Return (x, y) of the center of cell containing provided text 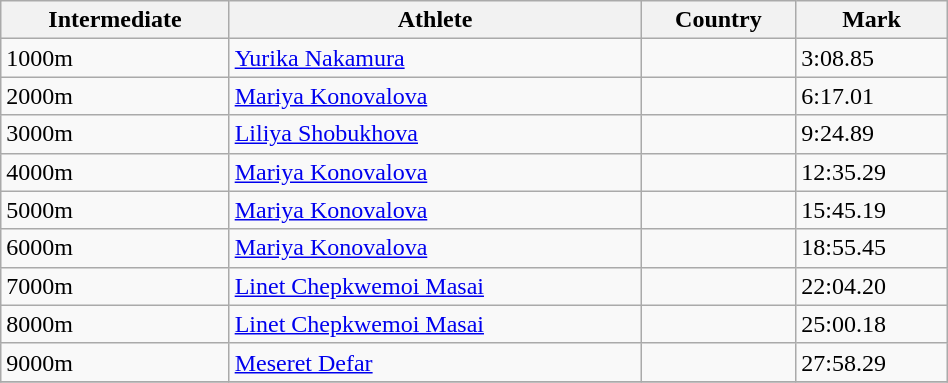
2000m (115, 96)
Intermediate (115, 20)
15:45.19 (872, 210)
9000m (115, 362)
Yurika Nakamura (435, 58)
1000m (115, 58)
Mark (872, 20)
25:00.18 (872, 324)
7000m (115, 286)
Meseret Defar (435, 362)
Country (718, 20)
6000m (115, 248)
4000m (115, 172)
5000m (115, 210)
27:58.29 (872, 362)
18:55.45 (872, 248)
6:17.01 (872, 96)
3000m (115, 134)
Athlete (435, 20)
3:08.85 (872, 58)
Liliya Shobukhova (435, 134)
22:04.20 (872, 286)
8000m (115, 324)
12:35.29 (872, 172)
9:24.89 (872, 134)
